Capture the cell that displays the provided text and extract its [x, y] central coordinate. 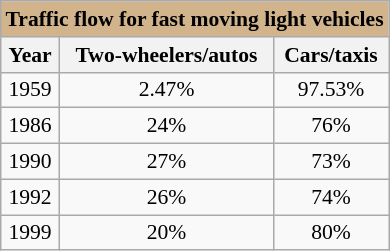
Traffic flow for fast moving light vehicles [194, 19]
97.53% [330, 90]
26% [167, 197]
76% [330, 126]
20% [167, 232]
27% [167, 161]
Two-wheelers/autos [167, 54]
1990 [30, 161]
73% [330, 161]
24% [167, 126]
1992 [30, 197]
74% [330, 197]
1986 [30, 126]
80% [330, 232]
1999 [30, 232]
Year [30, 54]
Cars/taxis [330, 54]
1959 [30, 90]
2.47% [167, 90]
